Detect which cell encompasses the target text, then output its [x, y] center coordinate. 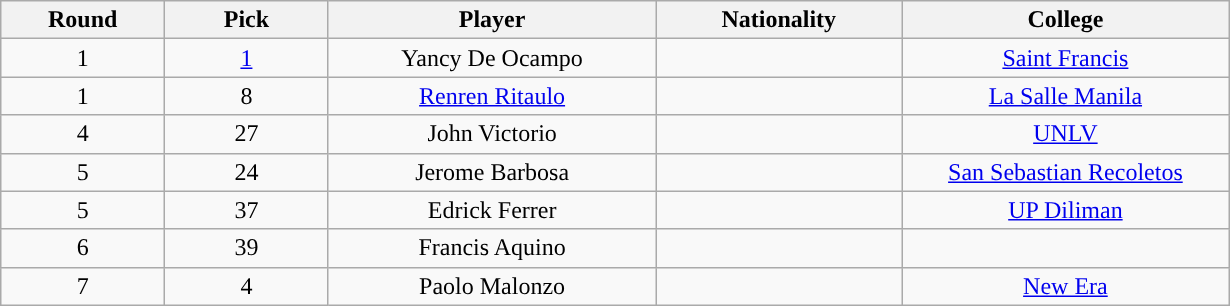
College [1066, 20]
Renren Ritaulo [492, 96]
Edrick Ferrer [492, 210]
Yancy De Ocampo [492, 58]
San Sebastian Recoletos [1066, 172]
6 [83, 248]
Jerome Barbosa [492, 172]
UNLV [1066, 134]
7 [83, 286]
27 [247, 134]
Paolo Malonzo [492, 286]
39 [247, 248]
24 [247, 172]
New Era [1066, 286]
37 [247, 210]
Player [492, 20]
John Victorio [492, 134]
Nationality [779, 20]
8 [247, 96]
Saint Francis [1066, 58]
Round [83, 20]
La Salle Manila [1066, 96]
UP Diliman [1066, 210]
Francis Aquino [492, 248]
Pick [247, 20]
